Find where the given text appears and provide that cell's center as [X, Y] coordinate. 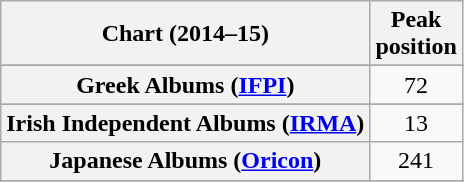
Greek Albums (IFPI) [186, 85]
241 [416, 161]
Peakposition [416, 34]
Japanese Albums (Oricon) [186, 161]
13 [416, 123]
Chart (2014–15) [186, 34]
Irish Independent Albums (IRMA) [186, 123]
72 [416, 85]
